Pinpoint the cell where the given text exists, returning its [x, y] midpoint coordinate. 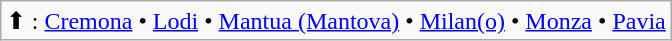
⬆ : Cremona • Lodi • Mantua (Mantova) • Milan(o) • Monza • Pavia [336, 21]
